Return (X, Y) of the center of cell containing provided text 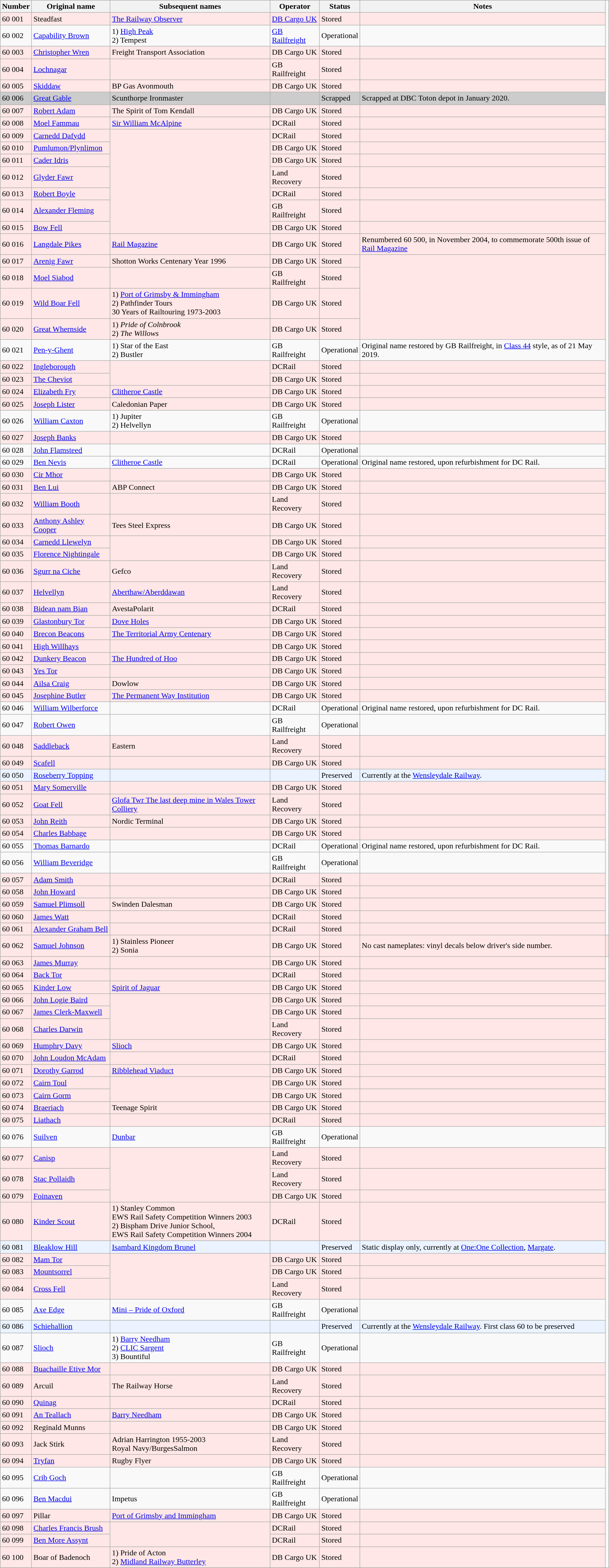
60 029 (16, 462)
Robert Boyle (71, 194)
Subsequent names (190, 7)
Static display only, currently at One:One Collection, Margate. (483, 1247)
Suilven (71, 1136)
Back Tor (71, 975)
Currently at the Wensleydale Railway. First class 60 to be preserved (483, 1327)
John Loudon McAdam (71, 1058)
Boar of Badenoch (71, 1557)
60 070 (16, 1058)
60 093 (16, 1444)
Operator (295, 7)
1) Barry Needham2) CLIC Sargent3) Bountiful (190, 1348)
60 042 (16, 658)
60 009 (16, 135)
60 100 (16, 1557)
60 052 (16, 805)
60 036 (16, 571)
William Wilberforce (71, 708)
60 013 (16, 194)
60 027 (16, 437)
Arcuil (71, 1386)
60 069 (16, 1046)
60 039 (16, 621)
Moel Siabod (71, 278)
John Flamsteed (71, 450)
Charles Babbage (71, 833)
Goat Fell (71, 805)
The Territorial Army Centenary (190, 634)
60 028 (16, 450)
60 073 (16, 1095)
Bidean nam Bian (71, 609)
Glastonbury Tor (71, 621)
Charles Darwin (71, 1029)
Scrapped at DBC Toton depot in January 2020. (483, 98)
Kinder Low (71, 987)
60 071 (16, 1070)
60 082 (16, 1259)
60 089 (16, 1386)
Jack Stirk (71, 1444)
60 080 (16, 1222)
Cairn Gorm (71, 1095)
Aberthaw/Aberddawan (190, 592)
60 034 (16, 542)
60 026 (16, 420)
60 066 (16, 1000)
John Howard (71, 892)
Roseberry Topping (71, 775)
Liathach (71, 1120)
Lochnagar (71, 69)
Ailsa Craig (71, 683)
Dunbar (190, 1136)
Ben Nevis (71, 462)
60 007 (16, 111)
60 058 (16, 892)
Great Gable (71, 98)
60 053 (16, 821)
60 077 (16, 1158)
1) Stanley CommonEWS Rail Safety Competition Winners 20032) Bispham Drive Junior School,EWS Rail Safety Competition Winners 2004 (190, 1222)
Caledonian Paper (190, 404)
Bow Fell (71, 227)
Status (340, 7)
Schiehallion (71, 1327)
Crib Goch (71, 1478)
Robert Adam (71, 111)
60 037 (16, 592)
The Spirit of Tom Kendall (190, 111)
Glofa Twr The last deep mine in Wales Tower Colliery (190, 805)
60 016 (16, 244)
Mountsorrel (71, 1272)
James Murray (71, 963)
The Cheviot (71, 379)
60 038 (16, 609)
Mam Tor (71, 1259)
William Beveridge (71, 862)
60 092 (16, 1427)
Sgurr na Ciche (71, 571)
60 067 (16, 1012)
Braeriach (71, 1107)
60 020 (16, 329)
60 096 (16, 1499)
60 074 (16, 1107)
60 075 (16, 1120)
Scrapped (340, 98)
60 014 (16, 211)
Cairn Toul (71, 1083)
An Teallach (71, 1415)
Tees Steel Express (190, 525)
60 088 (16, 1369)
Robert Owen (71, 725)
60 001 (16, 19)
60 035 (16, 554)
Anthony Ashley Cooper (71, 525)
1) Star of the East 2) Bustler (190, 350)
Gefco (190, 571)
60 087 (16, 1348)
60 062 (16, 946)
Carnedd Llewelyn (71, 542)
60 025 (16, 404)
Barry Needham (190, 1415)
Steadfast (71, 19)
60 091 (16, 1415)
60 085 (16, 1310)
60 063 (16, 963)
Rail Magazine (190, 244)
Joseph Lister (71, 404)
60 030 (16, 475)
Glyder Fawr (71, 177)
Skiddaw (71, 86)
60 060 (16, 917)
Ben Macdui (71, 1499)
Ingleborough (71, 367)
Pumlumon/Plynlimon (71, 148)
Renumbered 60 500, in November 2004, to commemorate 500th issue of Rail Magazine (483, 244)
60 018 (16, 278)
Christopher Wren (71, 52)
No cast nameplates: vinyl decals below driver's side number. (483, 946)
1) High Peak2) Tempest (190, 36)
Ribblehead Viaduct (190, 1070)
60 012 (16, 177)
60 041 (16, 646)
60 086 (16, 1327)
60 051 (16, 788)
60 056 (16, 862)
Teenage Spirit (190, 1107)
Eastern (190, 746)
Josephine Butler (71, 696)
Cader Idris (71, 160)
BP Gas Avonmouth (190, 86)
Notes (483, 7)
1) Port of Grimsby & Immingham2) Pathfinder Tours30 Years of Railtouring 1973-2003 (190, 303)
60 048 (16, 746)
60 055 (16, 846)
60 032 (16, 504)
60 095 (16, 1478)
60 081 (16, 1247)
60 083 (16, 1272)
Shotton Works Centenary Year 1996 (190, 261)
Humphry Davy (71, 1046)
John Reith (71, 821)
60 010 (16, 148)
60 031 (16, 487)
60 021 (16, 350)
Original name (71, 7)
Carnedd Dafydd (71, 135)
James Watt (71, 917)
1) Pride of Acton2) Midland Railway Butterley (190, 1557)
60 002 (16, 36)
60 050 (16, 775)
Mary Somerville (71, 788)
60 022 (16, 367)
AvestaPolarit (190, 609)
60 008 (16, 123)
60 017 (16, 261)
1) Stainless Pioneer 2) Sonia (190, 946)
Dorothy Garrod (71, 1070)
Dowlow (190, 683)
60 099 (16, 1540)
60 047 (16, 725)
Foinaven (71, 1196)
60 057 (16, 879)
Adrian Harrington 1955-2003 Royal Navy/BurgesSalmon (190, 1444)
Thomas Barnardo (71, 846)
Yes Tor (71, 671)
Reginald Munns (71, 1427)
Dove Holes (190, 621)
Moel Fammau (71, 123)
Scunthorpe Ironmaster (190, 98)
60 011 (16, 160)
60 097 (16, 1516)
Quinag (71, 1402)
Impetus (190, 1499)
Cross Fell (71, 1289)
Pillar (71, 1516)
60 059 (16, 904)
William Caxton (71, 420)
The Railway Observer (190, 19)
William Booth (71, 504)
Number (16, 7)
60 019 (16, 303)
Original name restored by GB Railfreight, in Class 44 style, as of 21 May 2019. (483, 350)
Langdale Pikes (71, 244)
60 054 (16, 833)
Ben Lui (71, 487)
Sir William McAlpine (190, 123)
Canisp (71, 1158)
Cir Mhor (71, 475)
Mini – Pride of Oxford (190, 1310)
Adam Smith (71, 879)
Pen-y-Ghent (71, 350)
Stac Pollaidh (71, 1179)
60 044 (16, 683)
John Logie Baird (71, 1000)
Florence Nightingale (71, 554)
60 064 (16, 975)
Scafell (71, 763)
Kinder Scout (71, 1222)
Helvellyn (71, 592)
Saddleback (71, 746)
60 078 (16, 1179)
The Permanent Way Institution (190, 696)
60 090 (16, 1402)
The Hundred of Hoo (190, 658)
Capability Brown (71, 36)
Ben More Assynt (71, 1540)
60 045 (16, 696)
ABP Connect (190, 487)
Wild Boar Fell (71, 303)
Swinden Dalesman (190, 904)
Rugby Flyer (190, 1461)
60 005 (16, 86)
Brecon Beacons (71, 634)
60 061 (16, 929)
Arenig Fawr (71, 261)
60 023 (16, 379)
Axe Edge (71, 1310)
60 068 (16, 1029)
Elizabeth Fry (71, 392)
James Clerk-Maxwell (71, 1012)
60 072 (16, 1083)
60 015 (16, 227)
60 094 (16, 1461)
60 098 (16, 1528)
Samuel Plimsoll (71, 904)
60 079 (16, 1196)
Joseph Banks (71, 437)
60 040 (16, 634)
Samuel Johnson (71, 946)
Isambard Kingdom Brunel (190, 1247)
High Willhays (71, 646)
Nordic Terminal (190, 821)
Freight Transport Association (190, 52)
Great Whernside (71, 329)
60 049 (16, 763)
1) Jupiter 2) Helvellyn (190, 420)
60 024 (16, 392)
60 003 (16, 52)
Alexander Fleming (71, 211)
The Railway Horse (190, 1386)
Dunkery Beacon (71, 658)
Buachaille Etive Mor (71, 1369)
Port of Grimsby and Immingham (190, 1516)
Currently at the Wensleydale Railway. (483, 775)
60 065 (16, 987)
60 043 (16, 671)
Alexander Graham Bell (71, 929)
60 076 (16, 1136)
60 046 (16, 708)
60 084 (16, 1289)
Bleaklow Hill (71, 1247)
1) Pride of Colnbrook2) The Willows (190, 329)
60 004 (16, 69)
Tryfan (71, 1461)
60 006 (16, 98)
Spirit of Jaguar (190, 987)
60 033 (16, 525)
Charles Francis Brush (71, 1528)
